Detect which cell encompasses the target text, then output its [X, Y] center coordinate. 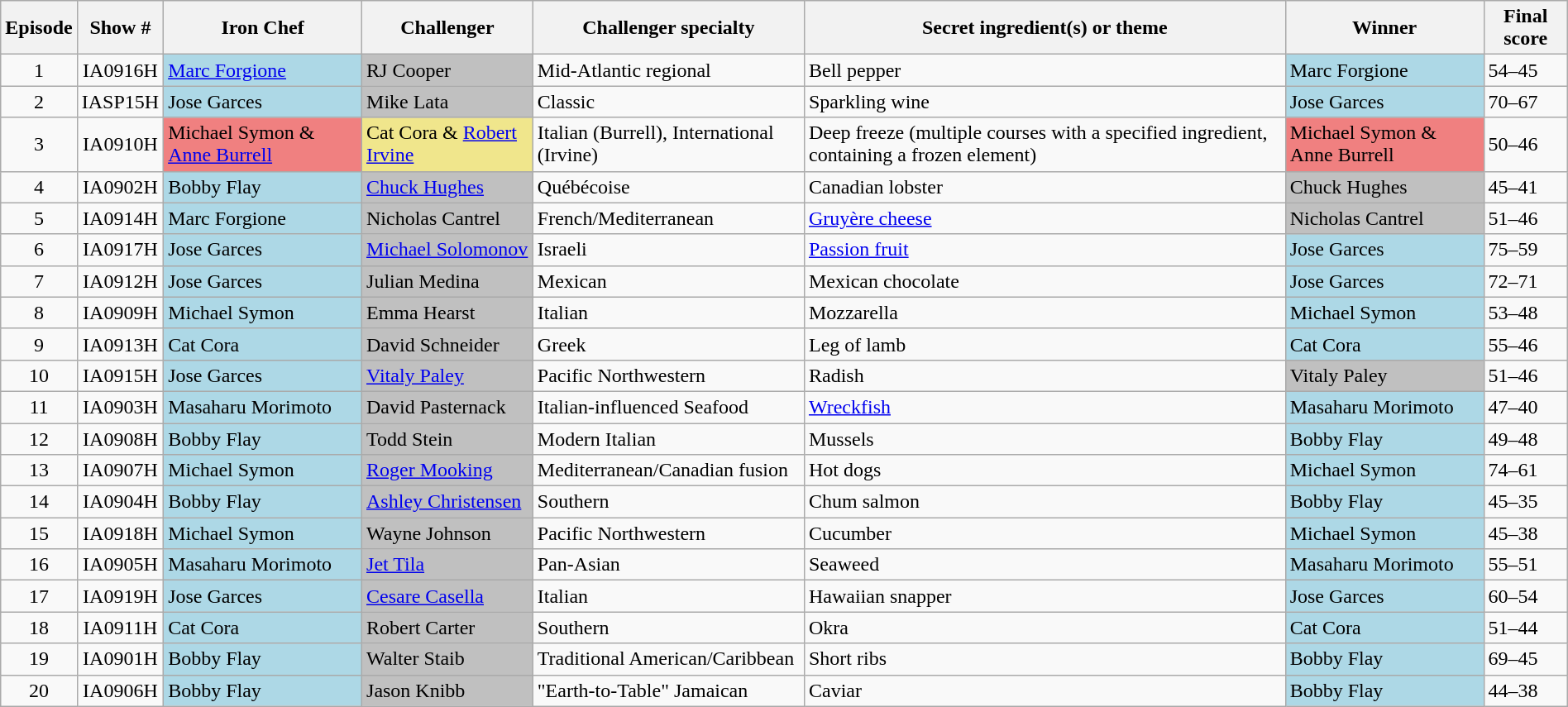
60–54 [1525, 596]
Robert Carter [448, 628]
IA0919H [120, 596]
8 [39, 313]
French/Mediterranean [668, 218]
Mexican chocolate [1045, 281]
69–45 [1525, 659]
Hot dogs [1045, 471]
Mozzarella [1045, 313]
5 [39, 218]
72–71 [1525, 281]
IA0903H [120, 407]
IASP15H [120, 102]
Cucumber [1045, 533]
Sparkling wine [1045, 102]
19 [39, 659]
David Schneider [448, 344]
1 [39, 70]
IA0917H [120, 250]
75–59 [1525, 250]
Final score [1525, 28]
Seaweed [1045, 565]
Mussels [1045, 439]
Radish [1045, 375]
44–38 [1525, 690]
20 [39, 690]
Caviar [1045, 690]
49–48 [1525, 439]
Hawaiian snapper [1045, 596]
7 [39, 281]
Cesare Casella [448, 596]
55–51 [1525, 565]
Challenger [448, 28]
Ashley Christensen [448, 502]
16 [39, 565]
Jason Knibb [448, 690]
Italian-influenced Seafood [668, 407]
Israeli [668, 250]
Cat Cora & Robert Irvine [448, 144]
18 [39, 628]
Jet Tila [448, 565]
70–67 [1525, 102]
Mediterranean/Canadian fusion [668, 471]
IA0905H [120, 565]
Julian Medina [448, 281]
Mid-Atlantic regional [668, 70]
IA0911H [120, 628]
RJ Cooper [448, 70]
17 [39, 596]
Todd Stein [448, 439]
Pan-Asian [668, 565]
6 [39, 250]
Modern Italian [668, 439]
IA0912H [120, 281]
45–41 [1525, 187]
IA0902H [120, 187]
45–38 [1525, 533]
Winner [1384, 28]
45–35 [1525, 502]
2 [39, 102]
IA0906H [120, 690]
Short ribs [1045, 659]
Iron Chef [263, 28]
14 [39, 502]
Traditional American/Caribbean [668, 659]
10 [39, 375]
53–48 [1525, 313]
IA0913H [120, 344]
Canadian lobster [1045, 187]
54–45 [1525, 70]
51–44 [1525, 628]
15 [39, 533]
Wayne Johnson [448, 533]
Passion fruit [1045, 250]
Classic [668, 102]
Secret ingredient(s) or theme [1045, 28]
13 [39, 471]
Michael Solomonov [448, 250]
"Earth-to-Table" Jamaican [668, 690]
Leg of lamb [1045, 344]
47–40 [1525, 407]
IA0916H [120, 70]
IA0904H [120, 502]
IA0914H [120, 218]
IA0910H [120, 144]
Show # [120, 28]
Challenger specialty [668, 28]
David Pasternack [448, 407]
Québécoise [668, 187]
IA0907H [120, 471]
Roger Mooking [448, 471]
Emma Hearst [448, 313]
3 [39, 144]
Greek [668, 344]
12 [39, 439]
Walter Staib [448, 659]
IA0915H [120, 375]
50–46 [1525, 144]
Mexican [668, 281]
Wreckfish [1045, 407]
Italian (Burrell), International (Irvine) [668, 144]
IA0901H [120, 659]
Episode [39, 28]
IA0908H [120, 439]
Okra [1045, 628]
Deep freeze (multiple courses with a specified ingredient, containing a frozen element) [1045, 144]
4 [39, 187]
9 [39, 344]
74–61 [1525, 471]
Mike Lata [448, 102]
Bell pepper [1045, 70]
55–46 [1525, 344]
Gruyère cheese [1045, 218]
IA0918H [120, 533]
IA0909H [120, 313]
11 [39, 407]
Chum salmon [1045, 502]
